Find where the given text appears and provide that cell's center as [x, y] coordinate. 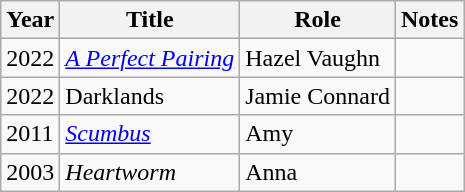
Role [318, 20]
Jamie Connard [318, 96]
Anna [318, 172]
2003 [30, 172]
Year [30, 20]
Title [150, 20]
Hazel Vaughn [318, 58]
Notes [429, 20]
Darklands [150, 96]
2011 [30, 134]
Scumbus [150, 134]
Heartworm [150, 172]
Amy [318, 134]
A Perfect Pairing [150, 58]
